Determine the [X, Y] coordinate at the center of the cell enclosing the given text.  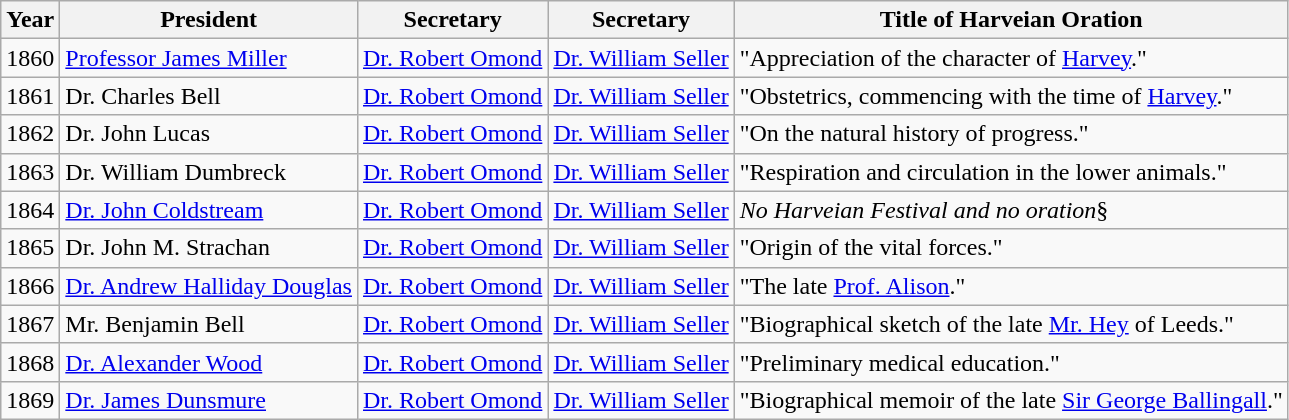
No Harveian Festival and no oration§ [1011, 210]
"Appreciation of the character of Harvey." [1011, 58]
1864 [30, 210]
1860 [30, 58]
Dr. John Lucas [209, 134]
1866 [30, 286]
1869 [30, 400]
Mr. Benjamin Bell [209, 324]
1861 [30, 96]
"Obstetrics, commencing with the time of Harvey." [1011, 96]
Dr. Charles Bell [209, 96]
"Respiration and circulation in the lower animals." [1011, 172]
"On the natural history of progress." [1011, 134]
"Preliminary medical education." [1011, 362]
1868 [30, 362]
Year [30, 20]
Title of Harveian Oration [1011, 20]
"The late Prof. Alison." [1011, 286]
Dr. John M. Strachan [209, 248]
1865 [30, 248]
"Biographical memoir of the late Sir George Ballingall." [1011, 400]
1863 [30, 172]
Dr. John Coldstream [209, 210]
Dr. Andrew Halliday Douglas [209, 286]
Dr. Alexander Wood [209, 362]
"Origin of the vital forces." [1011, 248]
"Biographical sketch of the late Mr. Hey of Leeds." [1011, 324]
Professor James Miller [209, 58]
Dr. James Dunsmure [209, 400]
1862 [30, 134]
1867 [30, 324]
President [209, 20]
Dr. William Dumbreck [209, 172]
